Detect which cell encompasses the target text, then output its (x, y) center coordinate. 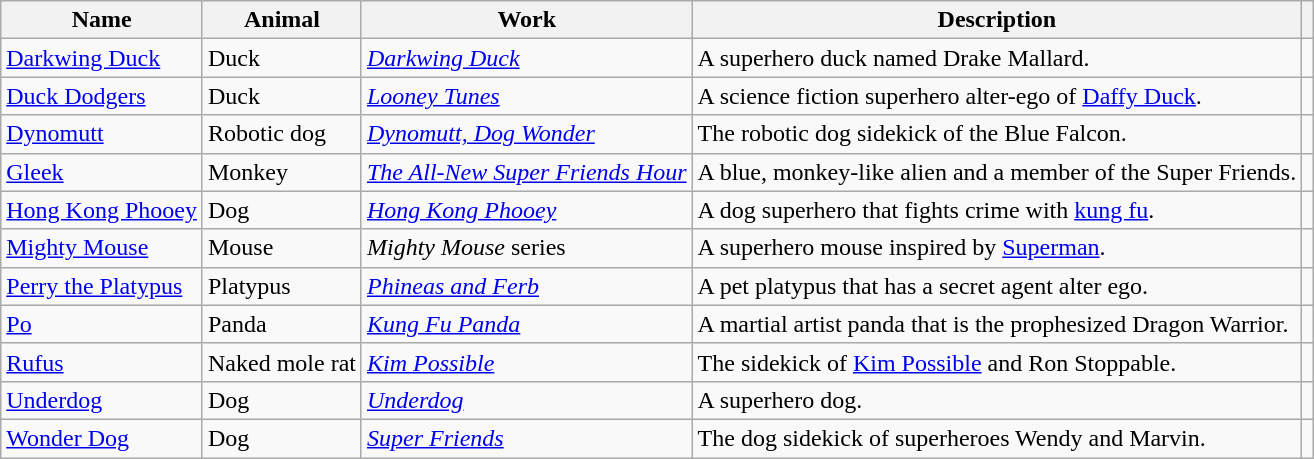
Perry the Platypus (102, 286)
Name (102, 20)
A superhero duck named Drake Mallard. (997, 58)
A superhero mouse inspired by Superman. (997, 248)
Mighty Mouse series (526, 248)
Duck Dodgers (102, 96)
A superhero dog. (997, 400)
A pet platypus that has a secret agent alter ego. (997, 286)
Dynomutt, Dog Wonder (526, 134)
A dog superhero that fights crime with kung fu. (997, 210)
Panda (282, 324)
Animal (282, 20)
Platypus (282, 286)
A science fiction superhero alter-ego of Daffy Duck. (997, 96)
The sidekick of Kim Possible and Ron Stoppable. (997, 362)
A blue, monkey-like alien and a member of the Super Friends. (997, 172)
The robotic dog sidekick of the Blue Falcon. (997, 134)
Rufus (102, 362)
Mighty Mouse (102, 248)
Dynomutt (102, 134)
Kim Possible (526, 362)
Monkey (282, 172)
Mouse (282, 248)
Super Friends (526, 438)
Description (997, 20)
The dog sidekick of superheroes Wendy and Marvin. (997, 438)
Kung Fu Panda (526, 324)
Robotic dog (282, 134)
Gleek (102, 172)
A martial artist panda that is the prophesized Dragon Warrior. (997, 324)
The All-New Super Friends Hour (526, 172)
Po (102, 324)
Wonder Dog (102, 438)
Work (526, 20)
Naked mole rat (282, 362)
Looney Tunes (526, 96)
Phineas and Ferb (526, 286)
